Extract the (X, Y) coordinate from the center of the cell holding the provided text.  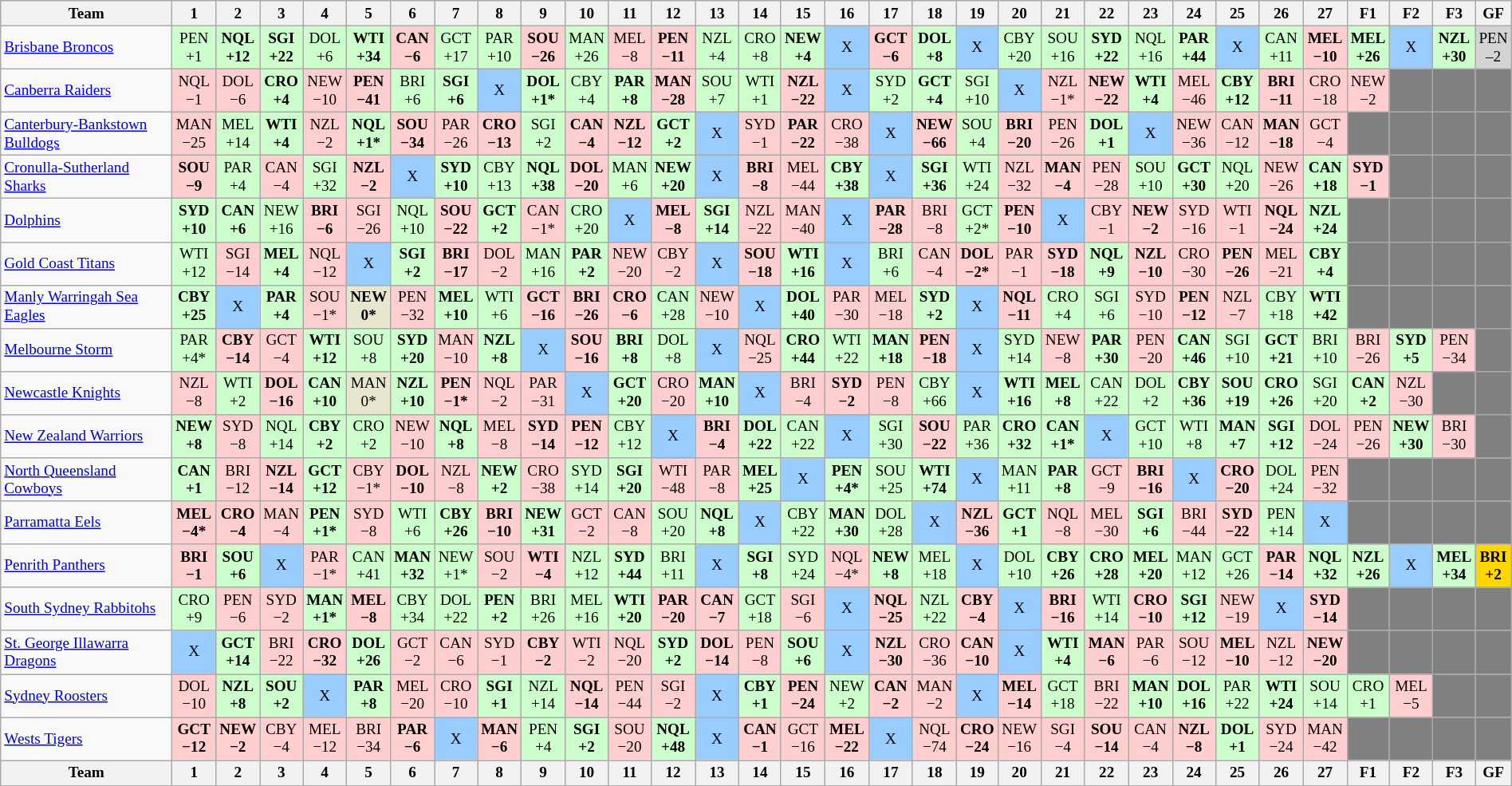
BRI−1 (195, 566)
MAN+12 (1194, 566)
MAN+18 (890, 350)
CBY+25 (195, 306)
PEN+4 (544, 738)
SOU+16 (1062, 47)
Cronulla-Sutherland Sharks (86, 177)
BRI−17 (456, 263)
WTI+34 (368, 47)
PAR−31 (544, 393)
CRO−18 (1325, 90)
NQL+16 (1150, 47)
CRO+2 (368, 436)
NEW−22 (1107, 90)
SGI+8 (761, 566)
Dolphins (86, 220)
GCT+14 (238, 652)
SGI+1 (499, 695)
Canberra Raiders (86, 90)
PEN+1* (325, 523)
CBY+20 (1019, 47)
DOL−6 (238, 90)
PEN−41 (368, 90)
SOU−20 (630, 738)
SGI−6 (802, 609)
PEN+1 (195, 47)
MAN−18 (1281, 133)
MAN+16 (544, 263)
SYD+5 (1412, 350)
PEN−34 (1455, 350)
SGI−14 (238, 263)
GCT+21 (1281, 350)
SOU+8 (368, 350)
CAN−7 (718, 609)
BRI+10 (1325, 350)
NQL−12 (325, 263)
SOU−9 (195, 177)
SOU−2 (499, 566)
NZL−7 (1238, 306)
CAN−8 (630, 523)
CRO−6 (630, 306)
DOL+1* (544, 90)
BRI+2 (1493, 566)
GCT+2* (977, 220)
CBY+13 (499, 177)
GCT+12 (325, 480)
SOU−18 (761, 263)
NEW−66 (935, 133)
SGI−4 (1062, 738)
PAR−28 (890, 220)
GCT+4 (935, 90)
SGI+14 (718, 220)
NZL+14 (544, 695)
PEN−18 (935, 350)
MEL+34 (1455, 566)
WTI+2 (238, 393)
NEW−36 (1194, 133)
NQL−8 (1062, 523)
NZL+26 (1368, 566)
NQL+1* (368, 133)
DOL+16 (1194, 695)
PAR+36 (977, 436)
CAN−1 (761, 738)
WTI−2 (587, 652)
Gold Coast Titans (86, 263)
MEL−46 (1194, 90)
NZL+10 (413, 393)
NZL+24 (1325, 220)
CAN−12 (1238, 133)
WTI+74 (935, 480)
MEL+14 (238, 133)
MEL−12 (325, 738)
BRI+8 (630, 350)
GCT−12 (195, 738)
SOU−1* (325, 306)
CRO−32 (325, 652)
BRI−6 (325, 220)
CBY−1 (1107, 220)
CAN+10 (325, 393)
SOU−16 (587, 350)
NQL+14 (282, 436)
MEL+20 (1150, 566)
MAN+6 (630, 177)
NQL+48 (673, 738)
CRO−30 (1194, 263)
Newcastle Knights (86, 393)
CBY+18 (1281, 306)
MEL−4* (195, 523)
NQL−11 (1019, 306)
PAR+10 (499, 47)
GCT−9 (1107, 480)
WTI−1 (1238, 220)
NQL−1 (195, 90)
SYD+44 (630, 566)
SGI−26 (368, 220)
BRI+11 (673, 566)
MEL+26 (1368, 47)
Sydney Roosters (86, 695)
WTI+1 (761, 90)
MEL−22 (847, 738)
SOU−26 (544, 47)
DOL−16 (282, 393)
CAN+1 (195, 480)
SYD−10 (1150, 306)
CRO−36 (935, 652)
BRI+26 (544, 609)
MEL−18 (890, 306)
NQL+32 (1325, 566)
SOU+10 (1150, 177)
MEL−21 (1281, 263)
PAR−1* (325, 566)
MAN−25 (195, 133)
MAN−40 (802, 220)
MEL+16 (587, 609)
NQL+12 (238, 47)
PAR−8 (718, 480)
NQL−14 (587, 695)
MEL+8 (1062, 393)
MAN0* (368, 393)
MEL−20 (413, 695)
CAN+1* (1062, 436)
SGI+36 (935, 177)
NEW+31 (544, 523)
DOL+40 (802, 306)
PEN+14 (1281, 523)
PAR+44 (1194, 47)
NQL−20 (630, 652)
CAN+41 (368, 566)
CAN+18 (1325, 177)
NQL+9 (1107, 263)
SOU+4 (977, 133)
CAN−1* (544, 220)
SGI+30 (890, 436)
PAR−30 (847, 306)
MAN−42 (1325, 738)
MAN−28 (673, 90)
SYD+24 (802, 566)
WTI+14 (1107, 609)
PAR−20 (673, 609)
DOL−2 (499, 263)
CBY+34 (413, 609)
CAN+6 (238, 220)
NEW−19 (1238, 609)
BRI−11 (1281, 90)
NZL−10 (1150, 263)
DOL+10 (1019, 566)
PEN−24 (802, 695)
PAR+2 (587, 263)
CBY+36 (1194, 393)
Penrith Panthers (86, 566)
WTI−48 (673, 480)
NEW+4 (802, 47)
CRO+28 (1107, 566)
MAN+7 (1238, 436)
WTI+42 (1325, 306)
SOU−34 (413, 133)
CBY+2 (325, 436)
NQL−2 (499, 393)
GCT+26 (1238, 566)
CRO+9 (195, 609)
NEW+20 (673, 177)
DOL−24 (1325, 436)
DOL−14 (718, 652)
CAN+28 (673, 306)
Manly Warringah Sea Eagles (86, 306)
GCT+30 (1194, 177)
WTI−4 (544, 566)
SYD+22 (1107, 47)
SOU+19 (1238, 393)
PEN−1* (456, 393)
SOU+25 (890, 480)
GCT+1 (1019, 523)
MEL−44 (802, 177)
PAR−14 (1281, 566)
PEN−28 (1107, 177)
NEW0* (368, 306)
BRI−12 (238, 480)
CRO−13 (499, 133)
MEL−30 (1107, 523)
BRI−44 (1194, 523)
SGI+22 (282, 47)
MEL+4 (282, 263)
BRI−30 (1455, 436)
PEN−20 (1150, 350)
SOU−12 (1194, 652)
NZL−32 (1019, 177)
NQL+20 (1238, 177)
NEW−16 (1019, 738)
CAN+46 (1194, 350)
CRO+1 (1368, 695)
NQL−4* (847, 566)
PEN–2 (1493, 47)
Parramatta Eels (86, 523)
MEL−14 (1019, 695)
Brisbane Broncos (86, 47)
SOU+14 (1325, 695)
NZL+30 (1455, 47)
PEN+4* (847, 480)
NEW+30 (1412, 436)
SYD−16 (1194, 220)
PAR+22 (1238, 695)
MEL+10 (456, 306)
CRO−4 (238, 523)
CAN−2 (890, 695)
Wests Tigers (86, 738)
DOL+24 (1281, 480)
MAN−2 (935, 695)
NEW+16 (282, 220)
SYD−18 (1062, 263)
MEL−5 (1412, 695)
St. George Illawarra Dragons (86, 652)
DOL−2* (977, 263)
PAR−26 (456, 133)
DOL−20 (587, 177)
CBY−1* (368, 480)
NZL−1* (1062, 90)
CAN+2 (1368, 393)
NZL+4 (718, 47)
South Sydney Rabbitohs (86, 609)
WTI+20 (630, 609)
NZL+12 (587, 566)
NZL−14 (282, 480)
CBY+1 (761, 695)
GCT+20 (630, 393)
NQL−24 (1281, 220)
NEW−26 (1281, 177)
SOU+2 (282, 695)
MAN−10 (456, 350)
CRO+20 (587, 220)
PEN+2 (499, 609)
CBY+22 (802, 523)
CRO+32 (1019, 436)
GCT−6 (890, 47)
CRO+26 (1281, 393)
CAN−10 (977, 652)
SOU−14 (1107, 738)
MEL+18 (935, 566)
Canterbury-Bankstown Bulldogs (86, 133)
New Zealand Warriors (86, 436)
PEN−10 (1019, 220)
PEN−44 (630, 695)
CAN+11 (1281, 47)
NZL+22 (935, 609)
NQL+38 (544, 177)
PAR−22 (802, 133)
MAN+1* (325, 609)
NEW+1* (456, 566)
DOL+6 (325, 47)
SOU+20 (673, 523)
CBY+38 (847, 177)
SYD−22 (1238, 523)
CRO−24 (977, 738)
North Queensland Cowboys (86, 480)
SYD−24 (1281, 738)
WTI+22 (847, 350)
MAN+30 (847, 523)
BRI−34 (368, 738)
NQL−74 (935, 738)
GCT+10 (1150, 436)
DOL+28 (890, 523)
DOL+26 (368, 652)
PAR+4* (195, 350)
SYD+20 (413, 350)
PEN−6 (238, 609)
MEL+25 (761, 480)
MAN+11 (1019, 480)
NEW−8 (1062, 350)
BRI−20 (1019, 133)
WTI+8 (1194, 436)
CBY+66 (935, 393)
SOU+7 (718, 90)
GCT+17 (456, 47)
NQL+10 (413, 220)
SGI−2 (673, 695)
BRI−10 (499, 523)
Melbourne Storm (86, 350)
CRO+8 (761, 47)
SGI+32 (325, 177)
PEN−11 (673, 47)
PAR−1 (1019, 263)
CBY−14 (238, 350)
MAN+26 (587, 47)
DOL+2 (1150, 393)
CRO+44 (802, 350)
MAN+32 (413, 566)
NZL−36 (977, 523)
PAR+30 (1107, 350)
